Scan for the cell matching the given text and deliver its (x, y) coordinate at center. 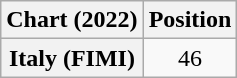
Position (190, 20)
Chart (2022) (72, 20)
Italy (FIMI) (72, 58)
46 (190, 58)
